Scan for the cell matching the given text and deliver its [x, y] coordinate at center. 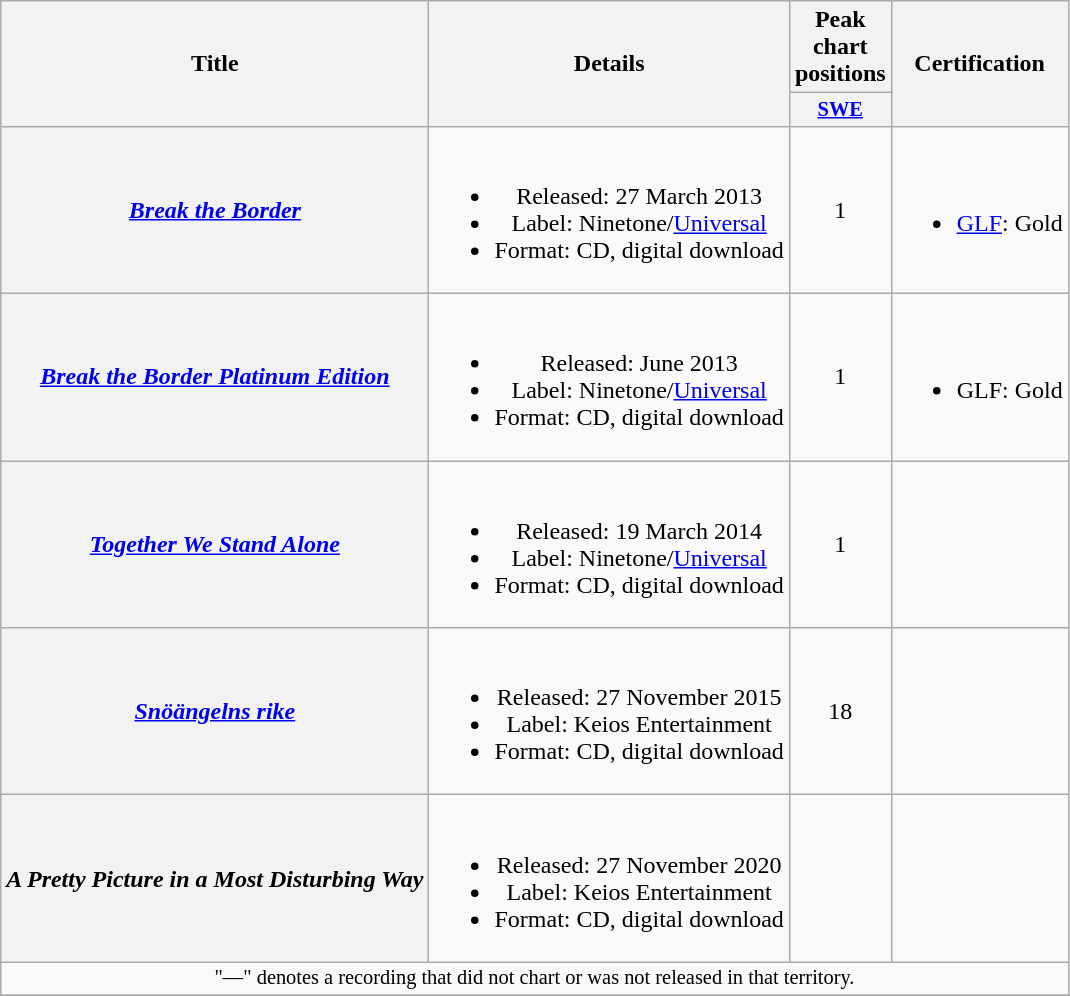
Released: June 2013Label: Ninetone/UniversalFormat: CD, digital download [609, 378]
Certification [980, 64]
Released: 19 March 2014Label: Ninetone/UniversalFormat: CD, digital download [609, 544]
Peak chart positions [840, 47]
Released: 27 March 2013Label: Ninetone/UniversalFormat: CD, digital download [609, 210]
Details [609, 64]
18 [840, 712]
Snöängelns rike [215, 712]
A Pretty Picture in a Most Disturbing Way [215, 878]
Title [215, 64]
Break the Border [215, 210]
Together We Stand Alone [215, 544]
SWE [840, 110]
Released: 27 November 2020Label: Keios EntertainmentFormat: CD, digital download [609, 878]
Break the Border Platinum Edition [215, 378]
"—" denotes a recording that did not chart or was not released in that territory. [534, 979]
Released: 27 November 2015Label: Keios EntertainmentFormat: CD, digital download [609, 712]
